Capture the cell that displays the provided text and extract its [x, y] central coordinate. 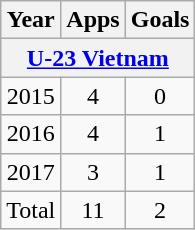
11 [93, 210]
U-23 Vietnam [98, 58]
Goals [160, 20]
2017 [31, 172]
2016 [31, 134]
0 [160, 96]
2015 [31, 96]
2 [160, 210]
Total [31, 210]
Year [31, 20]
3 [93, 172]
Apps [93, 20]
